Locate the cell with the specified text and output its [x, y] center coordinate. 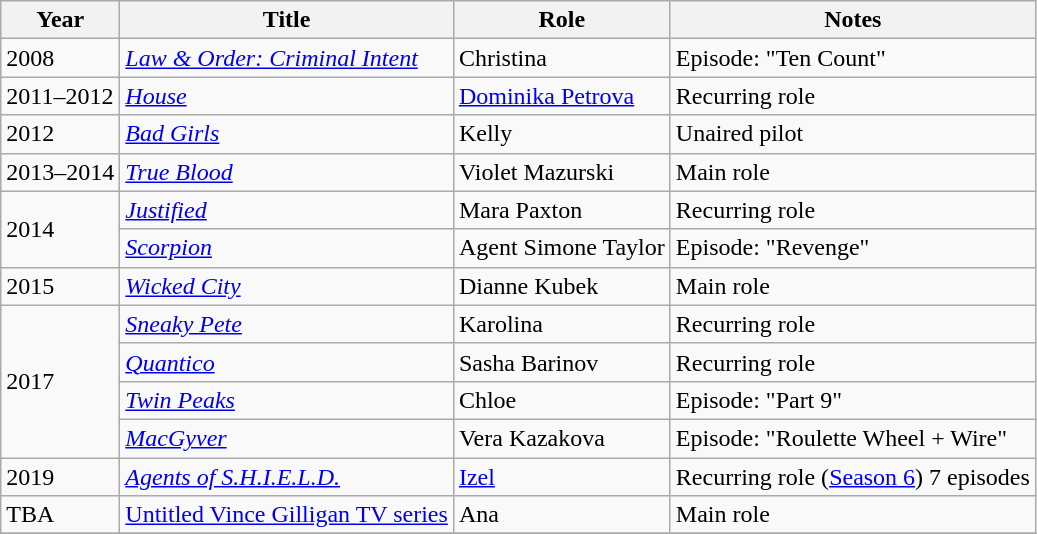
Episode: "Ten Count" [852, 58]
Episode: "Roulette Wheel + Wire" [852, 438]
Twin Peaks [287, 400]
MacGyver [287, 438]
Untitled Vince Gilligan TV series [287, 515]
Recurring role (Season 6) 7 episodes [852, 477]
Title [287, 20]
2008 [60, 58]
Wicked City [287, 286]
Sneaky Pete [287, 324]
Scorpion [287, 248]
Chloe [562, 400]
2015 [60, 286]
2014 [60, 229]
Dianne Kubek [562, 286]
2013–2014 [60, 172]
Agent Simone Taylor [562, 248]
Izel [562, 477]
Dominika Petrova [562, 96]
Unaired pilot [852, 134]
Role [562, 20]
Justified [287, 210]
Violet Mazurski [562, 172]
Kelly [562, 134]
Agents of S.H.I.E.L.D. [287, 477]
TBA [60, 515]
Bad Girls [287, 134]
Episode: "Revenge" [852, 248]
2019 [60, 477]
Mara Paxton [562, 210]
2011–2012 [60, 96]
Christina [562, 58]
True Blood [287, 172]
Ana [562, 515]
2012 [60, 134]
Quantico [287, 362]
House [287, 96]
Karolina [562, 324]
Law & Order: Criminal Intent [287, 58]
Sasha Barinov [562, 362]
Episode: "Part 9" [852, 400]
Notes [852, 20]
Year [60, 20]
Vera Kazakova [562, 438]
2017 [60, 381]
